From the cell containing the given text, extract its center point as (X, Y) coordinate. 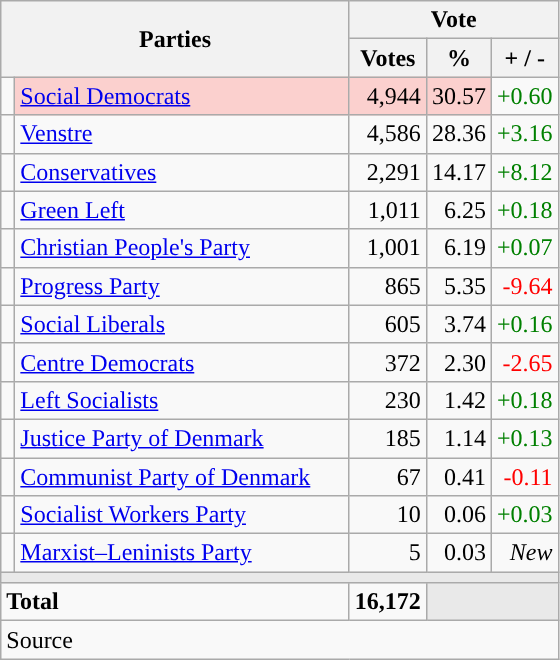
Votes (388, 58)
Socialist Workers Party (182, 515)
+8.12 (524, 172)
+0.07 (524, 248)
10 (388, 515)
5 (388, 553)
4,944 (388, 96)
Green Left (182, 210)
865 (388, 286)
5.35 (458, 286)
3.74 (458, 324)
Communist Party of Denmark (182, 477)
Venstre (182, 134)
+0.03 (524, 515)
Social Liberals (182, 324)
0.41 (458, 477)
6.19 (458, 248)
+3.16 (524, 134)
230 (388, 400)
16,172 (388, 602)
Justice Party of Denmark (182, 438)
1.14 (458, 438)
6.25 (458, 210)
1,011 (388, 210)
+ / - (524, 58)
30.57 (458, 96)
1.42 (458, 400)
Source (280, 640)
Conservatives (182, 172)
Progress Party (182, 286)
-0.11 (524, 477)
Left Socialists (182, 400)
605 (388, 324)
Total (176, 602)
Centre Democrats (182, 362)
% (458, 58)
Marxist–Leninists Party (182, 553)
1,001 (388, 248)
4,586 (388, 134)
2.30 (458, 362)
67 (388, 477)
+0.60 (524, 96)
2,291 (388, 172)
28.36 (458, 134)
Parties (176, 39)
-9.64 (524, 286)
372 (388, 362)
+0.16 (524, 324)
-2.65 (524, 362)
Christian People's Party (182, 248)
185 (388, 438)
Vote (454, 20)
0.06 (458, 515)
Social Democrats (182, 96)
0.03 (458, 553)
+0.13 (524, 438)
New (524, 553)
14.17 (458, 172)
